Provide the (X, Y) coordinate of the cell's center where the given text is located.  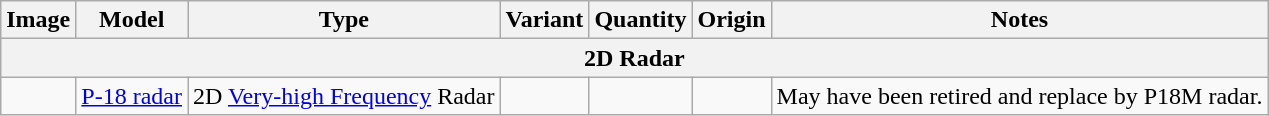
2D Very-high Frequency Radar (344, 96)
Variant (544, 20)
P-18 radar (132, 96)
2D Radar (634, 58)
Notes (1020, 20)
Image (38, 20)
Type (344, 20)
Quantity (640, 20)
May have been retired and replace by P18M radar. (1020, 96)
Origin (732, 20)
Model (132, 20)
